Return the [X, Y] coordinate for the center point of the cell that contains the specified text.  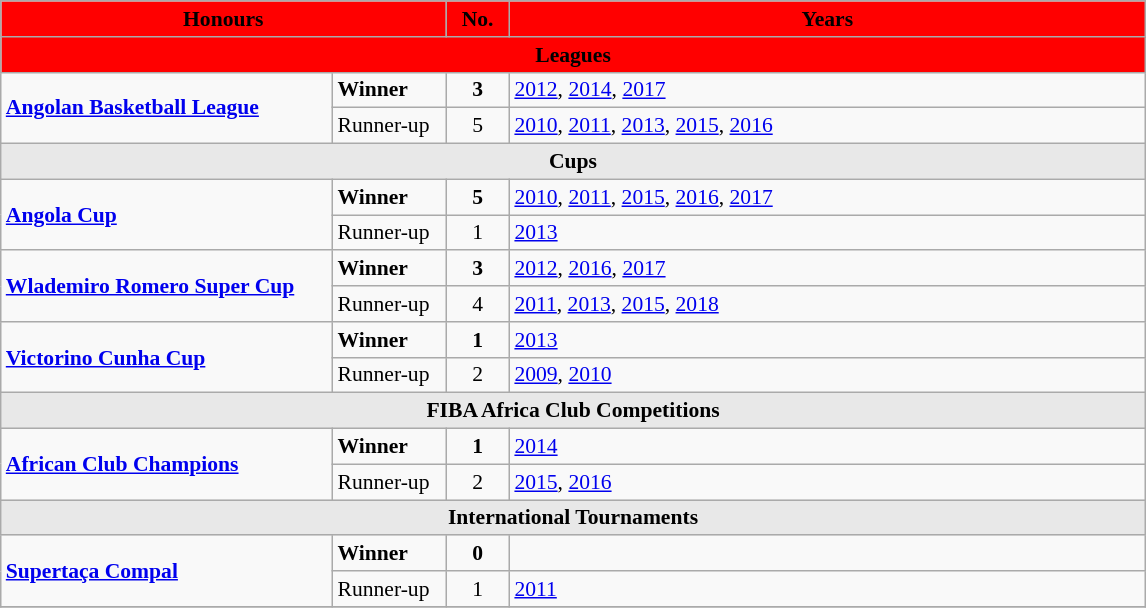
African Club Champions [167, 464]
2014 [827, 447]
2012, 2014, 2017 [827, 90]
Honours [224, 19]
International Tournaments [574, 518]
2012, 2016, 2017 [827, 269]
FIBA Africa Club Competitions [574, 411]
Leagues [574, 55]
No. [478, 19]
2009, 2010 [827, 375]
Years [827, 19]
4 [478, 304]
Cups [574, 162]
2011 [827, 589]
Supertaça Compal [167, 572]
2010, 2011, 2015, 2016, 2017 [827, 197]
2015, 2016 [827, 482]
2011, 2013, 2015, 2018 [827, 304]
Wlademiro Romero Super Cup [167, 286]
0 [478, 554]
Victorino Cunha Cup [167, 358]
Angolan Basketball League [167, 108]
Angola Cup [167, 214]
2010, 2011, 2013, 2015, 2016 [827, 126]
